Locate the cell with the specified text and output its (X, Y) center coordinate. 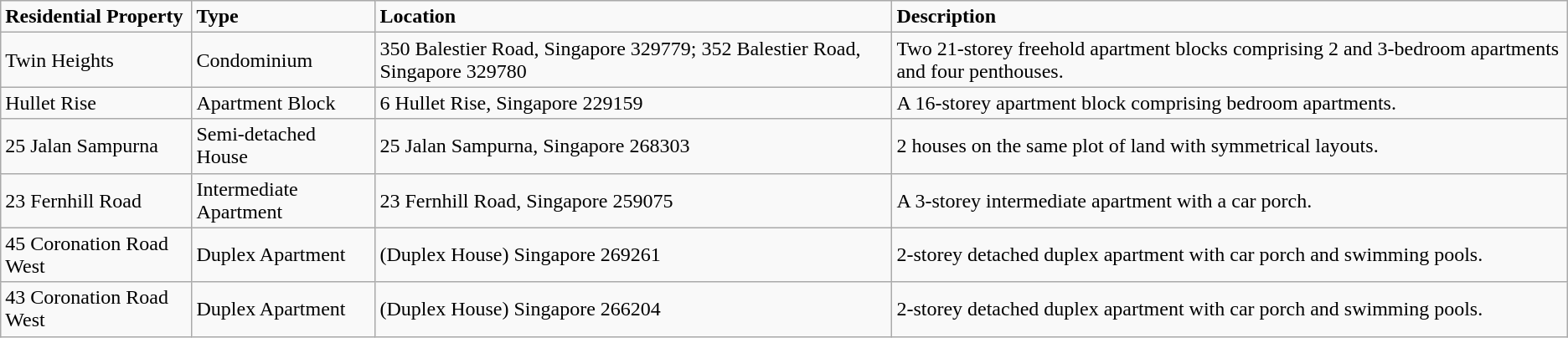
350 Balestier Road, Singapore 329779; 352 Balestier Road, Singapore 329780 (633, 60)
(Duplex House) Singapore 269261 (633, 254)
Type (283, 17)
Semi-detached House (283, 146)
43 Coronation Road West (96, 310)
A 16-storey apartment block comprising bedroom apartments. (1230, 103)
25 Jalan Sampurna, Singapore 268303 (633, 146)
45 Coronation Road West (96, 254)
A 3-storey intermediate apartment with a car porch. (1230, 201)
Twin Heights (96, 60)
(Duplex House) Singapore 266204 (633, 310)
Two 21-storey freehold apartment blocks comprising 2 and 3-bedroom apartments and four penthouses. (1230, 60)
Residential Property (96, 17)
Condominium (283, 60)
2 houses on the same plot of land with symmetrical layouts. (1230, 146)
23 Fernhill Road (96, 201)
Hullet Rise (96, 103)
Description (1230, 17)
Location (633, 17)
6 Hullet Rise, Singapore 229159 (633, 103)
23 Fernhill Road, Singapore 259075 (633, 201)
Apartment Block (283, 103)
25 Jalan Sampurna (96, 146)
Intermediate Apartment (283, 201)
